Output the [X, Y] coordinate of the center of the cell containing the given text.  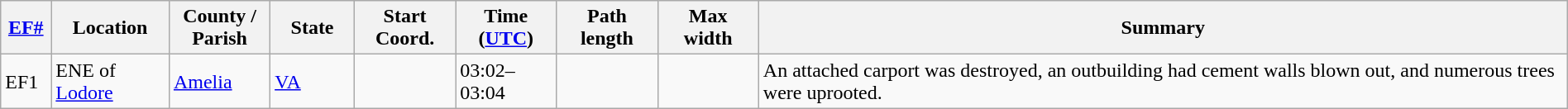
Max width [708, 28]
Location [111, 28]
State [313, 28]
03:02–03:04 [506, 81]
Start Coord. [404, 28]
Path length [607, 28]
EF1 [26, 81]
Time (UTC) [506, 28]
An attached carport was destroyed, an outbuilding had cement walls blown out, and numerous trees were uprooted. [1163, 81]
ENE of Lodore [111, 81]
VA [313, 81]
County / Parish [219, 28]
EF# [26, 28]
Summary [1163, 28]
Amelia [219, 81]
